Output the (X, Y) coordinate of the center of the cell containing the given text.  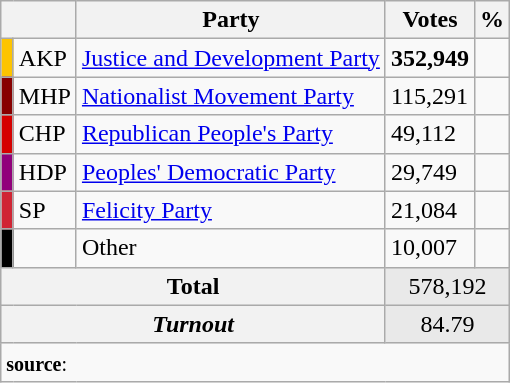
115,291 (430, 96)
84.79 (447, 324)
SP (44, 210)
Peoples' Democratic Party (230, 172)
Felicity Party (230, 210)
578,192 (447, 286)
29,749 (430, 172)
Party (230, 20)
Justice and Development Party (230, 58)
49,112 (430, 134)
Other (230, 248)
Turnout (194, 324)
Total (194, 286)
10,007 (430, 248)
MHP (44, 96)
% (492, 20)
source: (256, 362)
Votes (430, 20)
HDP (44, 172)
Nationalist Movement Party (230, 96)
CHP (44, 134)
AKP (44, 58)
Republican People's Party (230, 134)
352,949 (430, 58)
21,084 (430, 210)
